Pinpoint the cell where the given text exists, returning its [x, y] midpoint coordinate. 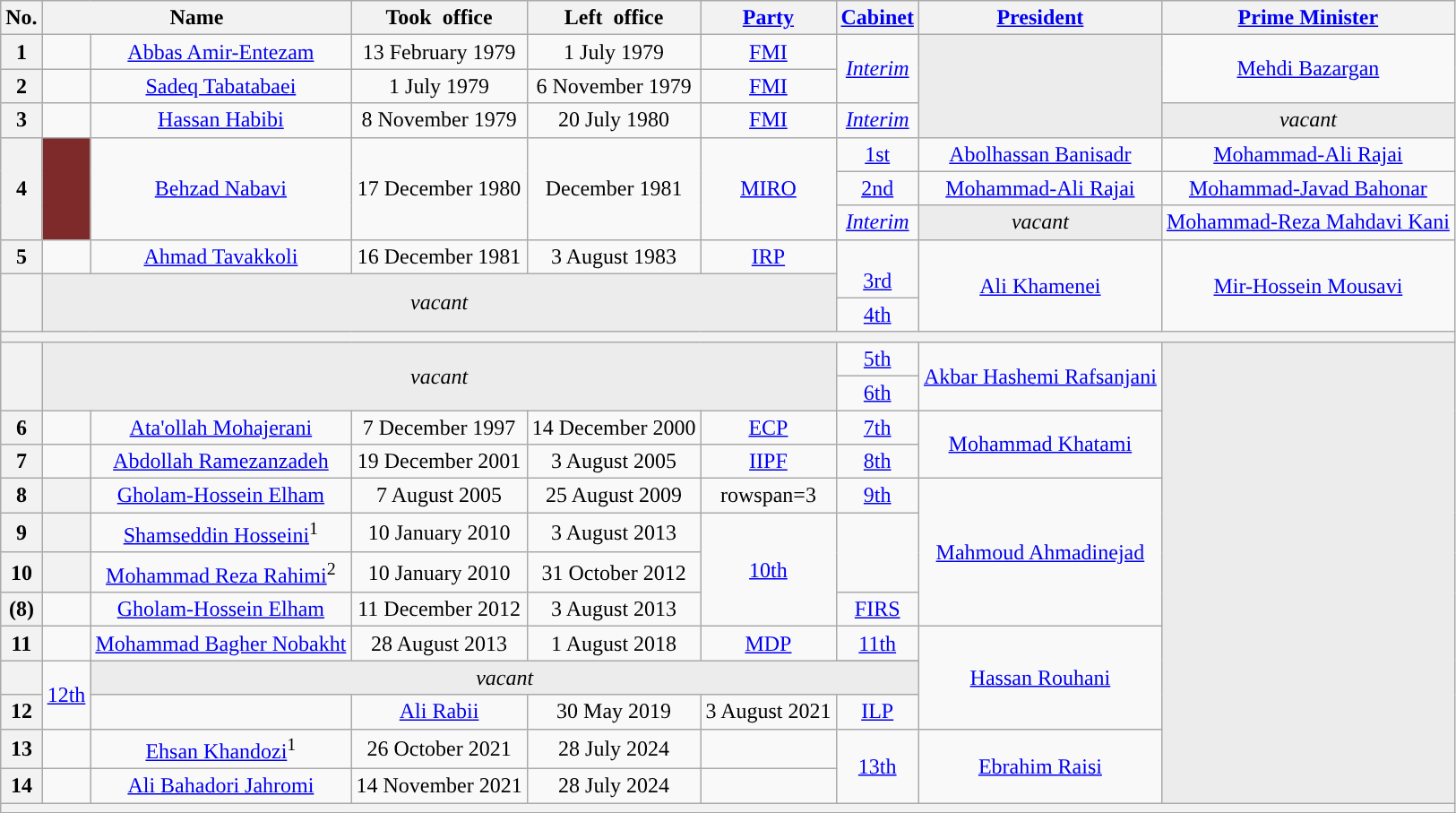
28 August 2013 [439, 644]
Ata'ollah Mohajerani [220, 428]
Prime Minister [1308, 18]
Ali Bahadori Jahromi [220, 786]
Took office [439, 18]
(8) [22, 610]
3 [22, 120]
Hassan Rouhani [1039, 678]
6th [877, 393]
Mohammad Reza Rahimi2 [220, 572]
FIRS [877, 610]
Mir-Hossein Mousavi [1308, 285]
Akbar Hashemi Rafsanjani [1039, 376]
5 [22, 256]
6 November 1979 [614, 86]
30 May 2019 [614, 712]
4th [877, 315]
16 December 1981 [439, 256]
14 December 2000 [614, 428]
rowspan=3 [769, 496]
Mohammad-Reza Mahdavi Kani [1308, 222]
3rd [877, 269]
1 [22, 52]
13th [877, 765]
Mohammad Khatami [1039, 445]
31 October 2012 [614, 572]
Hassan Habibi [220, 120]
14 November 2021 [439, 786]
13 [22, 749]
3 August 2021 [769, 712]
14 [22, 786]
Shamseddin Hosseini1 [220, 532]
13 February 1979 [439, 52]
Party [769, 18]
2 [22, 86]
8 November 1979 [439, 120]
7 [22, 462]
ILP [877, 712]
December 1981 [614, 188]
1st [877, 154]
MDP [769, 644]
ECP [769, 428]
President [1039, 18]
7 December 1997 [439, 428]
25 August 2009 [614, 496]
1 August 2018 [614, 644]
10th [769, 570]
3 August 2005 [614, 462]
Ali Khamenei [1039, 285]
11 [22, 644]
Name [197, 18]
IRP [769, 256]
Mehdi Bazargan [1308, 69]
Abdollah Ramezanzadeh [220, 462]
4 [22, 188]
6 [22, 428]
No. [22, 18]
Ehsan Khandozi1 [220, 749]
Mohammad Bagher Nobakht [220, 644]
7 August 2005 [439, 496]
Ali Rabii [439, 712]
7th [877, 428]
Abolhassan Banisadr [1039, 154]
Cabinet [877, 18]
Behzad Nabavi [220, 188]
19 December 2001 [439, 462]
9 [22, 532]
20 July 1980 [614, 120]
11th [877, 644]
8 [22, 496]
Ahmad Tavakkoli [220, 256]
Mahmoud Ahmadinejad [1039, 552]
17 December 1980 [439, 188]
9th [877, 496]
3 August 1983 [614, 256]
2nd [877, 188]
5th [877, 359]
12 [22, 712]
IIPF [769, 462]
8th [877, 462]
MIRO [769, 188]
Left office [614, 18]
Sadeq Tabatabaei [220, 86]
12th [66, 695]
26 October 2021 [439, 749]
Abbas Amir-Entezam [220, 52]
10 [22, 572]
Ebrahim Raisi [1039, 765]
11 December 2012 [439, 610]
Mohammad-Javad Bahonar [1308, 188]
